Capture the cell that displays the provided text and extract its (x, y) central coordinate. 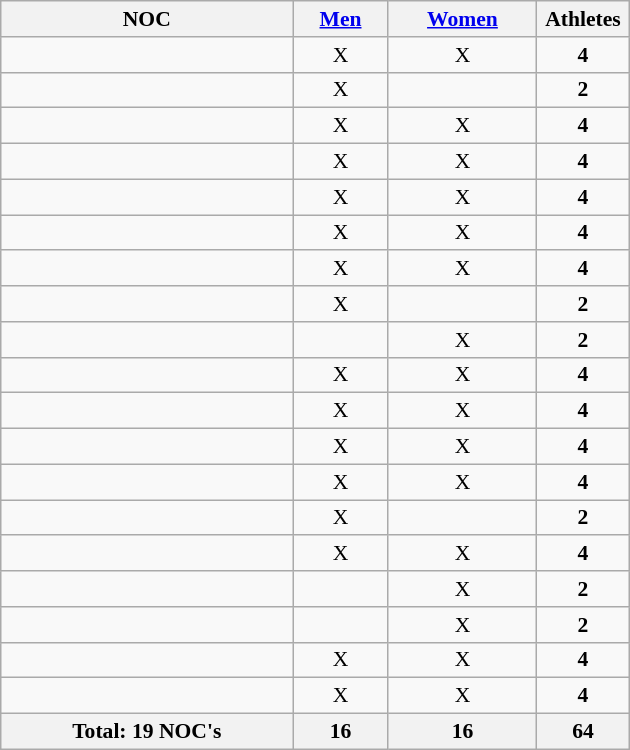
Total: 19 NOC's (147, 732)
Athletes (584, 19)
64 (584, 732)
Men (341, 19)
NOC (147, 19)
Women (462, 19)
